Find where the given text appears and provide that cell's center as (X, Y) coordinate. 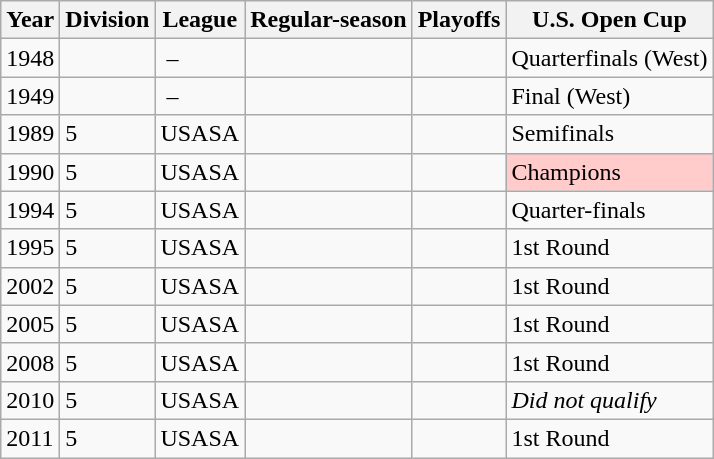
1949 (30, 96)
League (200, 20)
Quarterfinals (West) (610, 58)
2010 (30, 400)
Semifinals (610, 134)
Did not qualify (610, 400)
2005 (30, 324)
Regular-season (329, 20)
1990 (30, 172)
Final (West) (610, 96)
1995 (30, 248)
2002 (30, 286)
2008 (30, 362)
Year (30, 20)
2011 (30, 438)
1994 (30, 210)
U.S. Open Cup (610, 20)
Champions (610, 172)
Playoffs (459, 20)
1989 (30, 134)
1948 (30, 58)
Quarter-finals (610, 210)
Division (108, 20)
